Return the [x, y] coordinate for the center point of the cell that contains the specified text.  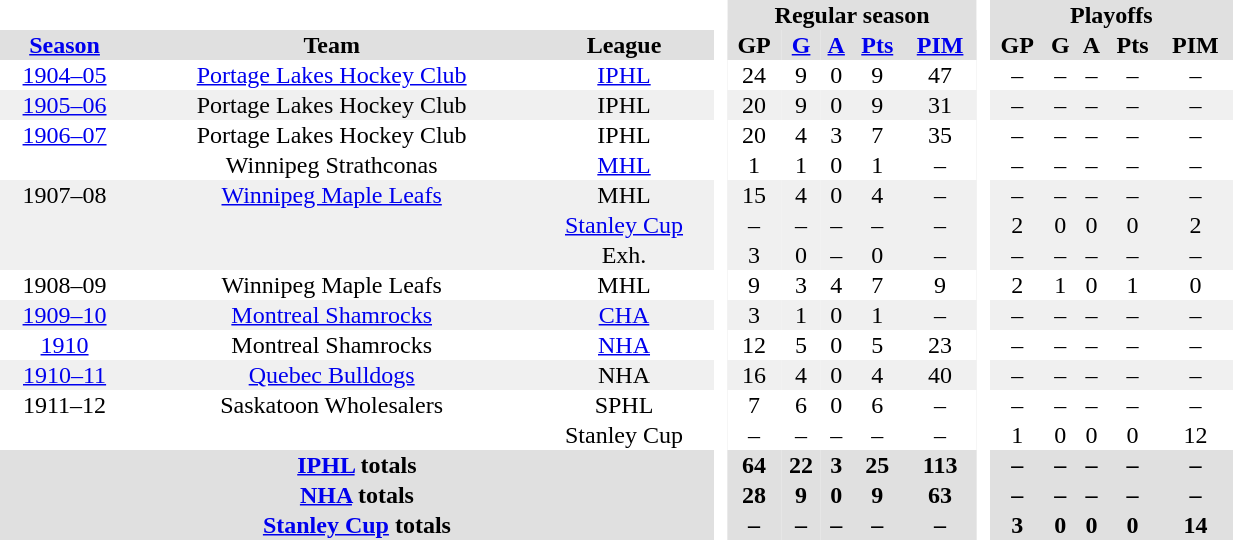
47 [940, 75]
40 [940, 375]
Quebec Bulldogs [332, 375]
SPHL [624, 405]
16 [754, 375]
1906–07 [64, 135]
Saskatoon Wholesalers [332, 405]
IPHL totals [357, 465]
1911–12 [64, 405]
63 [940, 495]
League [624, 45]
1910–11 [64, 375]
15 [754, 195]
1909–10 [64, 315]
35 [940, 135]
1908–09 [64, 285]
23 [940, 345]
Stanley Cup totals [357, 525]
24 [754, 75]
1907–08 [64, 195]
Regular season [852, 15]
Winnipeg Strathconas [332, 165]
1904–05 [64, 75]
113 [940, 465]
Season [64, 45]
1905–06 [64, 105]
64 [754, 465]
1910 [64, 345]
CHA [624, 315]
28 [754, 495]
Exh. [624, 255]
Team [332, 45]
25 [877, 465]
14 [1195, 525]
Playoffs [1111, 15]
22 [801, 465]
31 [940, 105]
NHA totals [357, 495]
